Return the [x, y] coordinate for the center point of the cell that contains the specified text.  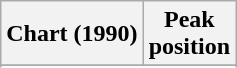
Peakposition [189, 34]
Chart (1990) [72, 34]
